Search for the cell housing the specified text and yield its [x, y] center coordinate. 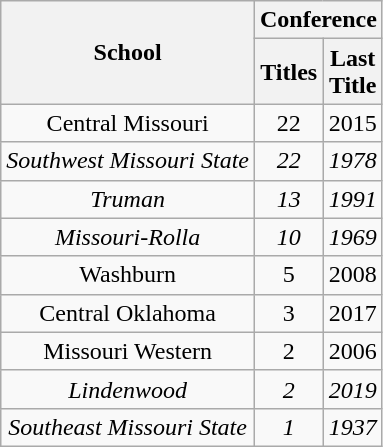
5 [288, 275]
2015 [352, 123]
Southeast Missouri State [128, 427]
Truman [128, 199]
1969 [352, 237]
Washburn [128, 275]
School [128, 52]
1 [288, 427]
10 [288, 237]
Missouri Western [128, 351]
Conference [318, 20]
Central Oklahoma [128, 313]
Missouri-Rolla [128, 237]
LastTitle [352, 72]
1978 [352, 161]
Central Missouri [128, 123]
Titles [288, 72]
2006 [352, 351]
2008 [352, 275]
2019 [352, 389]
13 [288, 199]
Lindenwood [128, 389]
1937 [352, 427]
Southwest Missouri State [128, 161]
2017 [352, 313]
1991 [352, 199]
3 [288, 313]
